Return [X, Y] of the center of cell containing provided text 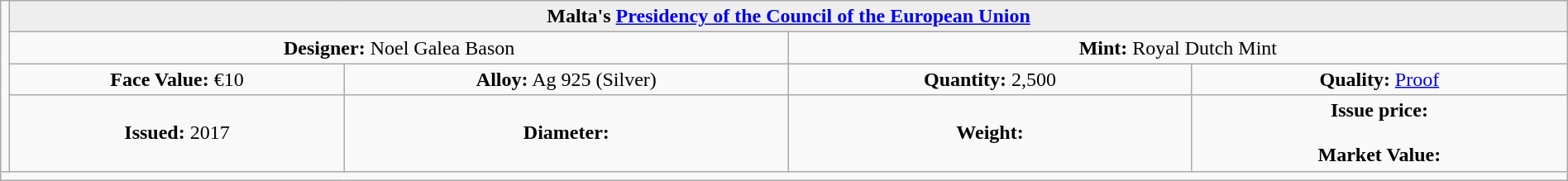
Quantity: 2,500 [989, 79]
Diameter: [566, 133]
Issue price: Market Value: [1379, 133]
Alloy: Ag 925 (Silver) [566, 79]
Malta's Presidency of the Council of the European Union [789, 17]
Designer: Noel Galea Bason [399, 48]
Face Value: €10 [177, 79]
Mint: Royal Dutch Mint [1178, 48]
Quality: Proof [1379, 79]
Issued: 2017 [177, 133]
Weight: [989, 133]
